Locate the cell with the specified text and output its [x, y] center coordinate. 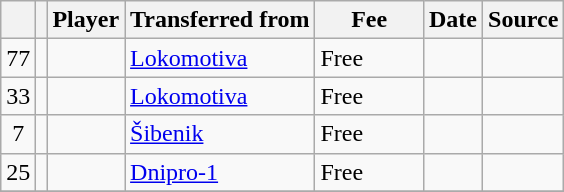
Dnipro-1 [220, 172]
Source [524, 20]
7 [18, 134]
Fee [370, 20]
Player [86, 20]
Šibenik [220, 134]
Transferred from [220, 20]
25 [18, 172]
77 [18, 58]
Date [452, 20]
33 [18, 96]
